For the text-containing cell, return its midpoint in (X, Y) coordinate format. 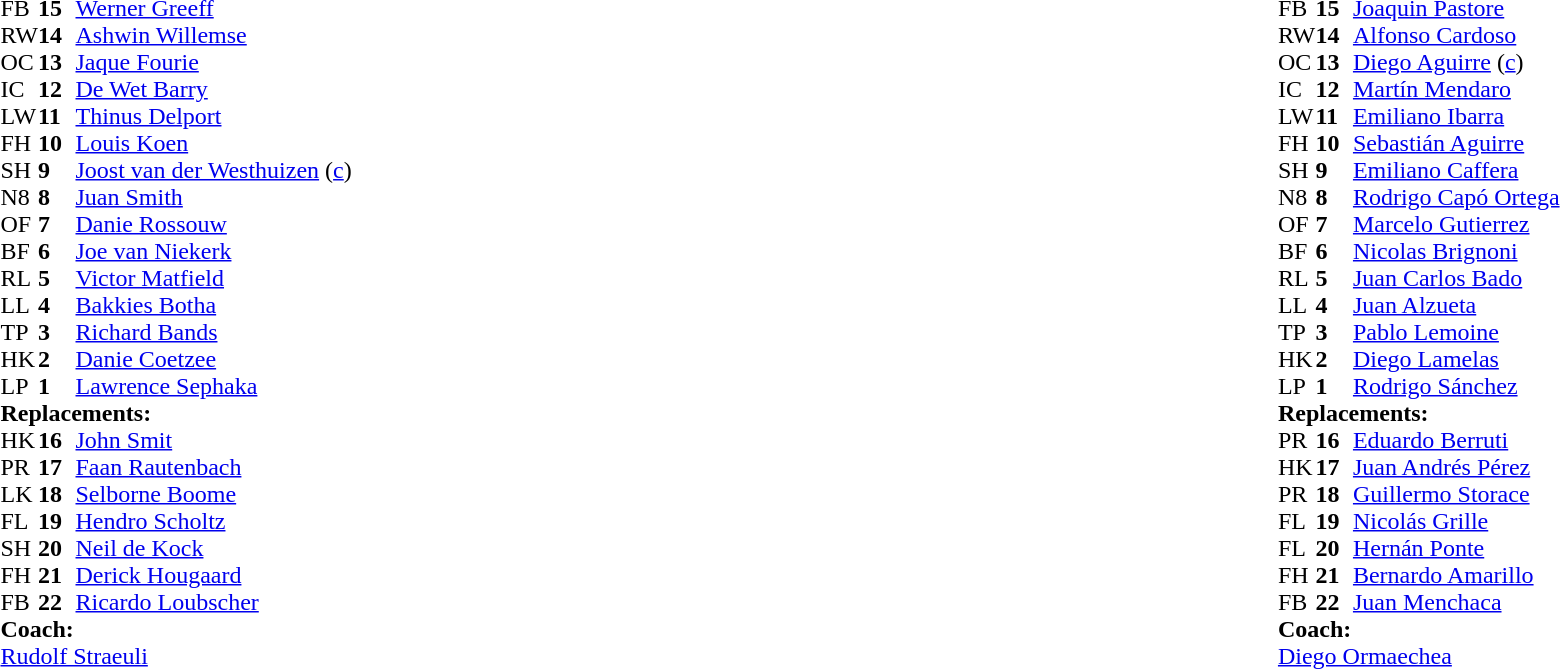
Hendro Scholtz (214, 522)
John Smit (214, 440)
Rodrigo Sánchez (1456, 386)
Bernardo Amarillo (1456, 576)
Joost van der Westhuizen (c) (214, 170)
Bakkies Botha (214, 306)
Hernán Ponte (1456, 548)
LK (19, 494)
Nicolás Grille (1456, 522)
Eduardo Berruti (1456, 440)
Juan Alzueta (1456, 306)
De Wet Barry (214, 90)
Faan Rautenbach (214, 468)
Joe van Niekerk (214, 252)
Sebastián Aguirre (1456, 144)
Rudolf Straeuli (176, 656)
Diego Lamelas (1456, 360)
Richard Bands (214, 332)
Danie Rossouw (214, 224)
Victor Matfield (214, 278)
Lawrence Sephaka (214, 386)
Derick Hougaard (214, 576)
Marcelo Gutierrez (1456, 224)
Juan Smith (214, 198)
Alfonso Cardoso (1456, 36)
Juan Carlos Bado (1456, 278)
Emiliano Ibarra (1456, 116)
Louis Koen (214, 144)
Nicolas Brignoni (1456, 252)
Neil de Kock (214, 548)
Selborne Boome (214, 494)
Martín Mendaro (1456, 90)
Jaque Fourie (214, 62)
Rodrigo Capó Ortega (1456, 198)
Emiliano Caffera (1456, 170)
Guillermo Storace (1456, 494)
Thinus Delport (214, 116)
Pablo Lemoine (1456, 332)
Ashwin Willemse (214, 36)
Diego Aguirre (c) (1456, 62)
Diego Ormaechea (1419, 656)
Juan Andrés Pérez (1456, 468)
Danie Coetzee (214, 360)
Juan Menchaca (1456, 602)
Ricardo Loubscher (214, 602)
